Provide the (X, Y) coordinate of the cell's center where the given text is located.  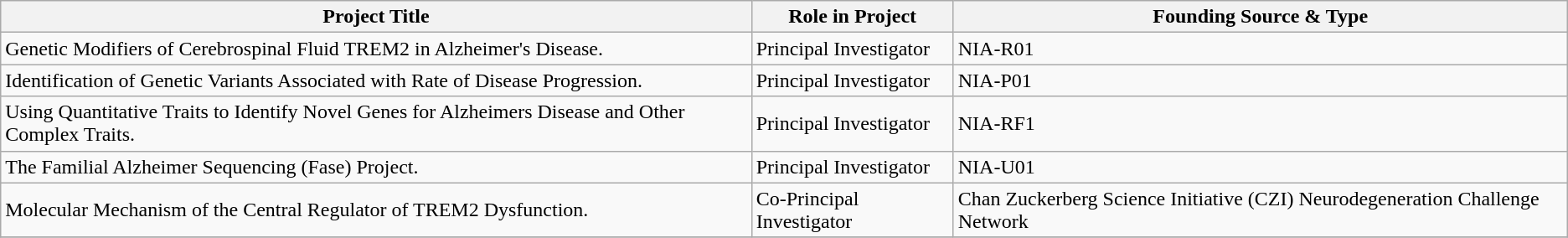
NIA-U01 (1260, 167)
Molecular Mechanism of the Central Regulator of TREM2 Dysfunction. (376, 210)
Co-Principal Investigator (853, 210)
Genetic Modifiers of Cerebrospinal Fluid TREM2 in Alzheimer's Disease. (376, 49)
NIA-P01 (1260, 80)
NIA-R01 (1260, 49)
Project Title (376, 17)
NIA-RF1 (1260, 124)
The Familial Alzheimer Sequencing (Fase) Project. (376, 167)
Identification of Genetic Variants Associated with Rate of Disease Progression. (376, 80)
Using Quantitative Traits to Identify Novel Genes for Alzheimers Disease and Other Complex Traits. (376, 124)
Chan Zuckerberg Science Initiative (CZI) Neurodegeneration Challenge Network (1260, 210)
Founding Source & Type (1260, 17)
Role in Project (853, 17)
